Locate the cell with the specified text and output its (X, Y) center coordinate. 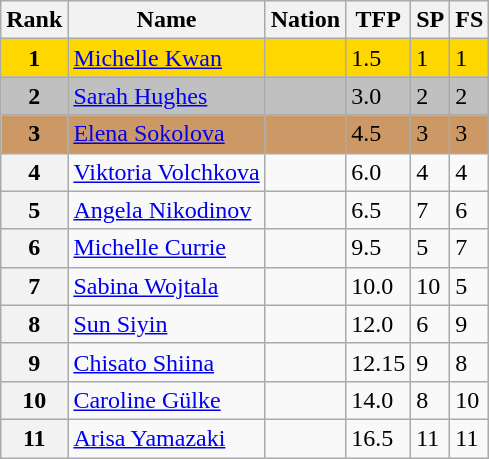
Nation (305, 20)
4.5 (378, 134)
12.0 (378, 324)
Chisato Shiina (166, 362)
1.5 (378, 58)
Sabina Wojtala (166, 286)
6.0 (378, 172)
3.0 (378, 96)
6.5 (378, 210)
12.15 (378, 362)
Sun Siyin (166, 324)
Arisa Yamazaki (166, 438)
Michelle Currie (166, 248)
Sarah Hughes (166, 96)
Elena Sokolova (166, 134)
FS (470, 20)
Angela Nikodinov (166, 210)
16.5 (378, 438)
Rank (34, 20)
14.0 (378, 400)
Viktoria Volchkova (166, 172)
Caroline Gülke (166, 400)
Name (166, 20)
Michelle Kwan (166, 58)
SP (430, 20)
9.5 (378, 248)
10.0 (378, 286)
TFP (378, 20)
